Determine the (x, y) coordinate at the center of the cell enclosing the given text.  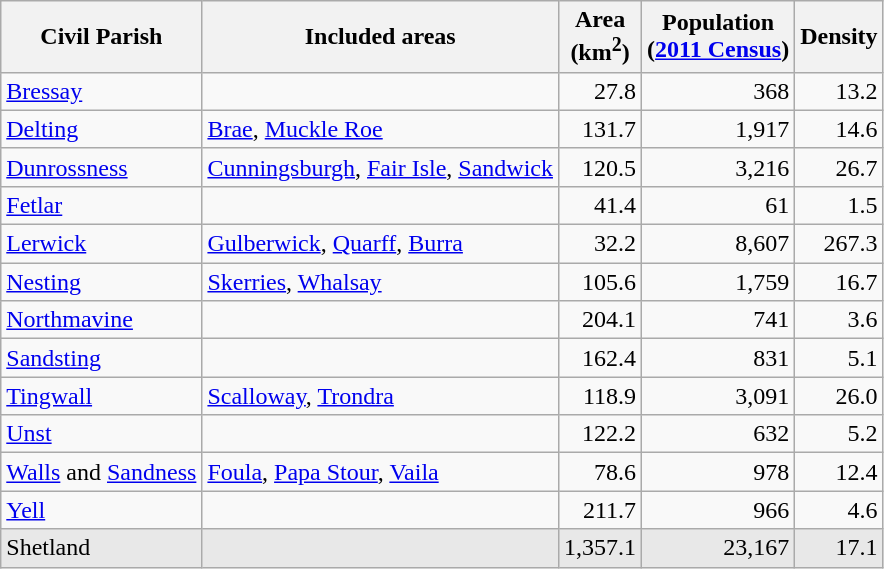
Foula, Papa Stour, Vaila (380, 472)
204.1 (600, 320)
122.2 (600, 434)
Bressay (102, 91)
14.6 (839, 129)
Nesting (102, 282)
Yell (102, 510)
Dunrossness (102, 167)
1,357.1 (600, 548)
41.4 (600, 205)
Walls and Sandness (102, 472)
3,091 (718, 396)
26.0 (839, 396)
Northmavine (102, 320)
Area(km2) (600, 37)
23,167 (718, 548)
1,759 (718, 282)
Civil Parish (102, 37)
3,216 (718, 167)
17.1 (839, 548)
Gulberwick, Quarff, Burra (380, 244)
Shetland (102, 548)
Tingwall (102, 396)
5.1 (839, 358)
61 (718, 205)
131.7 (600, 129)
8,607 (718, 244)
32.2 (600, 244)
16.7 (839, 282)
Included areas (380, 37)
3.6 (839, 320)
211.7 (600, 510)
78.6 (600, 472)
Lerwick (102, 244)
741 (718, 320)
Population(2011 Census) (718, 37)
105.6 (600, 282)
Brae, Muckle Roe (380, 129)
978 (718, 472)
12.4 (839, 472)
1.5 (839, 205)
120.5 (600, 167)
368 (718, 91)
118.9 (600, 396)
Skerries, Whalsay (380, 282)
Unst (102, 434)
27.8 (600, 91)
13.2 (839, 91)
966 (718, 510)
Density (839, 37)
632 (718, 434)
Delting (102, 129)
Sandsting (102, 358)
Cunningsburgh, Fair Isle, Sandwick (380, 167)
4.6 (839, 510)
5.2 (839, 434)
831 (718, 358)
Scalloway, Trondra (380, 396)
162.4 (600, 358)
1,917 (718, 129)
26.7 (839, 167)
Fetlar (102, 205)
267.3 (839, 244)
